Return [x, y] of the center of cell containing provided text 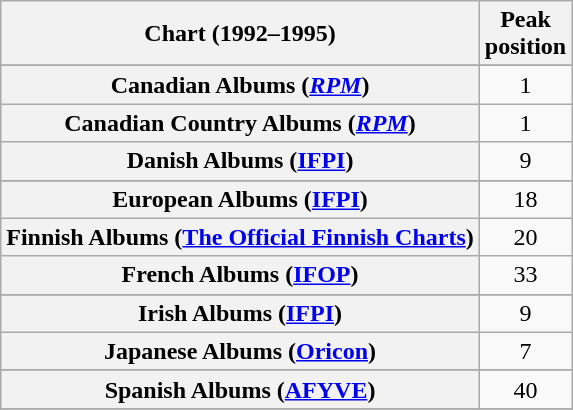
French Albums (IFOP) [240, 275]
Chart (1992–1995) [240, 34]
Spanish Albums (AFYVE) [240, 389]
Canadian Country Albums (RPM) [240, 123]
Japanese Albums (Oricon) [240, 351]
33 [525, 275]
Danish Albums (IFPI) [240, 161]
18 [525, 199]
20 [525, 237]
Canadian Albums (RPM) [240, 85]
European Albums (IFPI) [240, 199]
Irish Albums (IFPI) [240, 313]
Peakposition [525, 34]
Finnish Albums (The Official Finnish Charts) [240, 237]
7 [525, 351]
40 [525, 389]
